Return [x, y] of the center of cell containing provided text 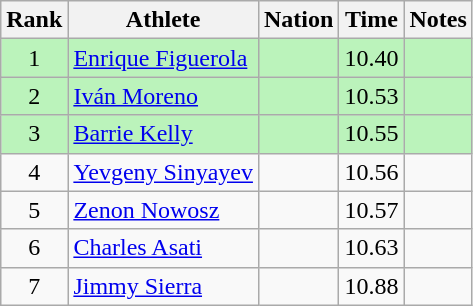
10.53 [372, 96]
10.57 [372, 210]
Barrie Kelly [164, 134]
Charles Asati [164, 248]
7 [34, 286]
Jimmy Sierra [164, 286]
Nation [298, 20]
5 [34, 210]
6 [34, 248]
10.56 [372, 172]
10.40 [372, 58]
4 [34, 172]
Notes [438, 20]
Enrique Figuerola [164, 58]
Zenon Nowosz [164, 210]
1 [34, 58]
Rank [34, 20]
3 [34, 134]
Athlete [164, 20]
10.63 [372, 248]
Iván Moreno [164, 96]
Time [372, 20]
Yevgeny Sinyayev [164, 172]
10.55 [372, 134]
10.88 [372, 286]
2 [34, 96]
